Detect which cell encompasses the target text, then output its [X, Y] center coordinate. 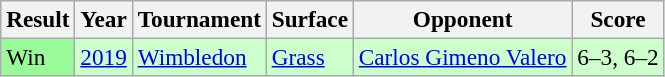
Surface [310, 19]
Tournament [199, 19]
6–3, 6–2 [618, 57]
Result [38, 19]
Score [618, 19]
Opponent [462, 19]
Year [104, 19]
Carlos Gimeno Valero [462, 57]
Wimbledon [199, 57]
Grass [310, 57]
2019 [104, 57]
Win [38, 57]
